Scan for the cell matching the given text and deliver its (X, Y) coordinate at center. 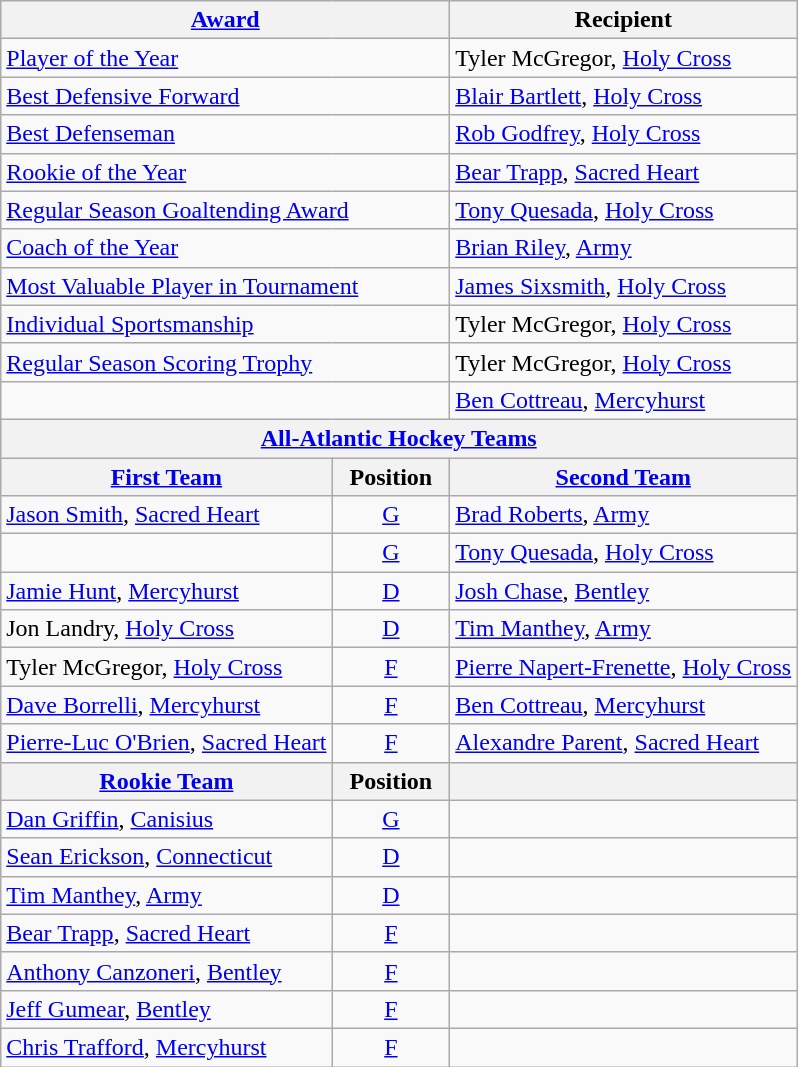
Rookie Team (166, 781)
Brad Roberts, Army (624, 515)
Pierre Napert-Frenette, Holy Cross (624, 667)
Sean Erickson, Connecticut (166, 857)
Chris Trafford, Mercyhurst (166, 1047)
Jason Smith, Sacred Heart (166, 515)
Coach of the Year (226, 248)
Jon Landry, Holy Cross (166, 629)
Alexandre Parent, Sacred Heart (624, 743)
James Sixsmith, Holy Cross (624, 286)
Brian Riley, Army (624, 248)
Regular Season Scoring Trophy (226, 362)
Jamie Hunt, Mercyhurst (166, 591)
Best Defenseman (226, 134)
Dave Borrelli, Mercyhurst (166, 705)
Most Valuable Player in Tournament (226, 286)
Second Team (624, 477)
Josh Chase, Bentley (624, 591)
Blair Bartlett, Holy Cross (624, 96)
Regular Season Goaltending Award (226, 210)
Dan Griffin, Canisius (166, 819)
Recipient (624, 20)
First Team (166, 477)
All-Atlantic Hockey Teams (399, 438)
Award (226, 20)
Pierre-Luc O'Brien, Sacred Heart (166, 743)
Jeff Gumear, Bentley (166, 1009)
Best Defensive Forward (226, 96)
Rookie of the Year (226, 172)
Rob Godfrey, Holy Cross (624, 134)
Anthony Canzoneri, Bentley (166, 971)
Player of the Year (226, 58)
Individual Sportsmanship (226, 324)
